From the cell containing the given text, extract its center point as (X, Y) coordinate. 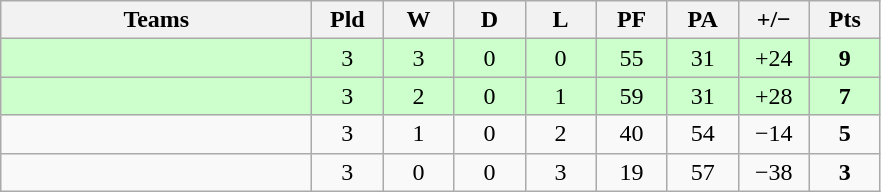
+28 (774, 96)
9 (844, 58)
57 (702, 172)
19 (632, 172)
+24 (774, 58)
55 (632, 58)
7 (844, 96)
Teams (156, 20)
+/− (774, 20)
Pts (844, 20)
W (418, 20)
5 (844, 134)
59 (632, 96)
L (560, 20)
PA (702, 20)
−14 (774, 134)
D (490, 20)
PF (632, 20)
−38 (774, 172)
Pld (348, 20)
54 (702, 134)
40 (632, 134)
